Pinpoint the cell where the given text exists, returning its (x, y) midpoint coordinate. 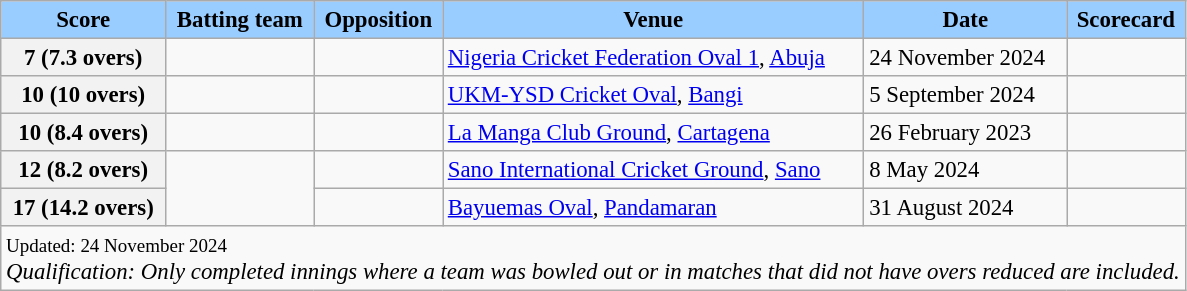
Nigeria Cricket Federation Oval 1, Abuja (652, 58)
Bayuemas Oval, Pandamaran (652, 208)
5 September 2024 (966, 95)
7 (7.3 overs) (84, 58)
8 May 2024 (966, 170)
24 November 2024 (966, 58)
17 (14.2 overs) (84, 208)
Opposition (378, 20)
10 (8.4 overs) (84, 133)
Scorecard (1126, 20)
Venue (652, 20)
UKM-YSD Cricket Oval, Bangi (652, 95)
La Manga Club Ground, Cartagena (652, 133)
Batting team (240, 20)
26 February 2023 (966, 133)
Sano International Cricket Ground, Sano (652, 170)
12 (8.2 overs) (84, 170)
10 (10 overs) (84, 95)
31 August 2024 (966, 208)
Score (84, 20)
Date (966, 20)
